Detect which cell encompasses the target text, then output its [X, Y] center coordinate. 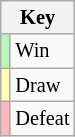
Win [42, 51]
Defeat [42, 118]
Draw [42, 85]
Key [38, 17]
